Detect which cell encompasses the target text, then output its (x, y) center coordinate. 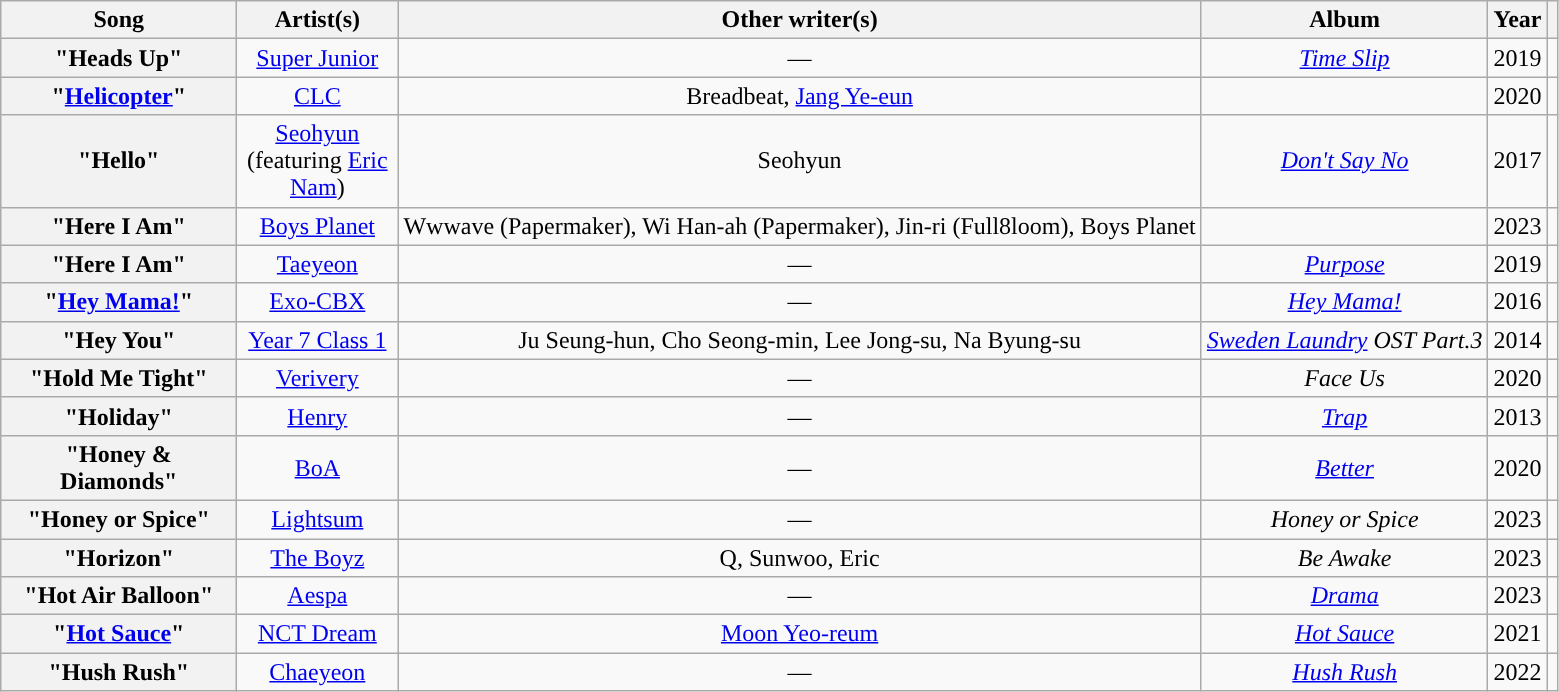
Time Slip (1344, 58)
"Hey You" (119, 340)
Other writer(s) (800, 20)
Seohyun (featuring Eric Nam) (318, 161)
Song (119, 20)
Artist(s) (318, 20)
"Helicopter" (119, 96)
2013 (1518, 416)
Exo-CBX (318, 302)
CLC (318, 96)
Hot Sauce (1344, 634)
"Horizon" (119, 557)
Wwwave (Papermaker), Wi Han-ah (Papermaker), Jin-ri (Full8loom), Boys Planet (800, 226)
"Hold Me Tight" (119, 378)
Be Awake (1344, 557)
"Honey or Spice" (119, 519)
Henry (318, 416)
NCT Dream (318, 634)
2014 (1518, 340)
"Hot Air Balloon" (119, 596)
Ju Seung-hun, Cho Seong-min, Lee Jong-su, Na Byung-su (800, 340)
"Hot Sauce" (119, 634)
Hush Rush (1344, 672)
Album (1344, 20)
"Hush Rush" (119, 672)
Sweden Laundry OST Part.3 (1344, 340)
2017 (1518, 161)
"Hello" (119, 161)
Don't Say No (1344, 161)
2021 (1518, 634)
BoA (318, 468)
Verivery (318, 378)
"Heads Up" (119, 58)
Taeyeon (318, 264)
Hey Mama! (1344, 302)
"Holiday" (119, 416)
Super Junior (318, 58)
Lightsum (318, 519)
Breadbeat, Jang Ye-eun (800, 96)
Purpose (1344, 264)
Year 7 Class 1 (318, 340)
Boys Planet (318, 226)
Aespa (318, 596)
"Hey Mama!" (119, 302)
Moon Yeo-reum (800, 634)
"Honey & Diamonds" (119, 468)
Q, Sunwoo, Eric (800, 557)
Chaeyeon (318, 672)
2016 (1518, 302)
Honey or Spice (1344, 519)
Year (1518, 20)
Better (1344, 468)
2022 (1518, 672)
Drama (1344, 596)
Trap (1344, 416)
Seohyun (800, 161)
The Boyz (318, 557)
Face Us (1344, 378)
